Pinpoint the cell where the given text exists, returning its [X, Y] midpoint coordinate. 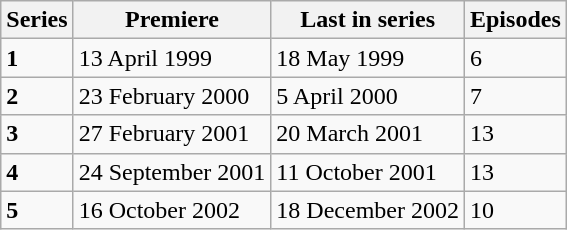
2 [37, 96]
13 April 1999 [172, 58]
1 [37, 58]
16 October 2002 [172, 210]
20 March 2001 [368, 134]
6 [515, 58]
18 December 2002 [368, 210]
Last in series [368, 20]
27 February 2001 [172, 134]
23 February 2000 [172, 96]
24 September 2001 [172, 172]
Episodes [515, 20]
5 [37, 210]
11 October 2001 [368, 172]
Series [37, 20]
Premiere [172, 20]
5 April 2000 [368, 96]
18 May 1999 [368, 58]
7 [515, 96]
4 [37, 172]
3 [37, 134]
10 [515, 210]
